Determine the [x, y] coordinate at the center of the cell enclosing the given text.  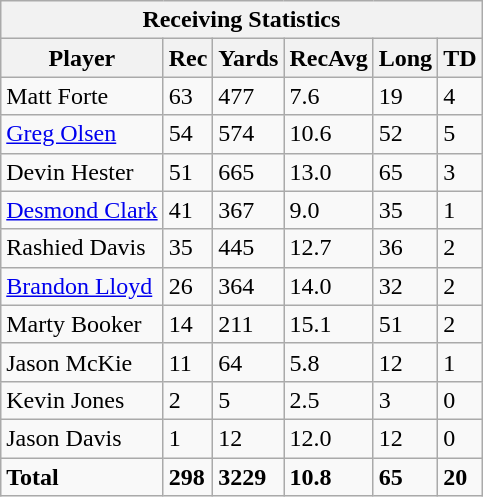
Rashied Davis [82, 248]
Desmond Clark [82, 210]
54 [188, 134]
12.7 [328, 248]
11 [188, 362]
574 [248, 134]
Long [405, 58]
14 [188, 324]
12.0 [328, 438]
445 [248, 248]
Devin Hester [82, 172]
Player [82, 58]
36 [405, 248]
298 [188, 477]
Total [82, 477]
32 [405, 286]
10.8 [328, 477]
TD [460, 58]
Kevin Jones [82, 400]
Jason McKie [82, 362]
52 [405, 134]
Receiving Statistics [242, 20]
Matt Forte [82, 96]
26 [188, 286]
RecAvg [328, 58]
64 [248, 362]
364 [248, 286]
Jason Davis [82, 438]
Brandon Lloyd [82, 286]
Greg Olsen [82, 134]
7.6 [328, 96]
19 [405, 96]
5.8 [328, 362]
9.0 [328, 210]
20 [460, 477]
665 [248, 172]
3229 [248, 477]
Yards [248, 58]
10.6 [328, 134]
14.0 [328, 286]
Rec [188, 58]
15.1 [328, 324]
2.5 [328, 400]
211 [248, 324]
477 [248, 96]
4 [460, 96]
41 [188, 210]
367 [248, 210]
63 [188, 96]
Marty Booker [82, 324]
13.0 [328, 172]
